Identify which cell holds the provided text, then report its [X, Y] central coordinate. 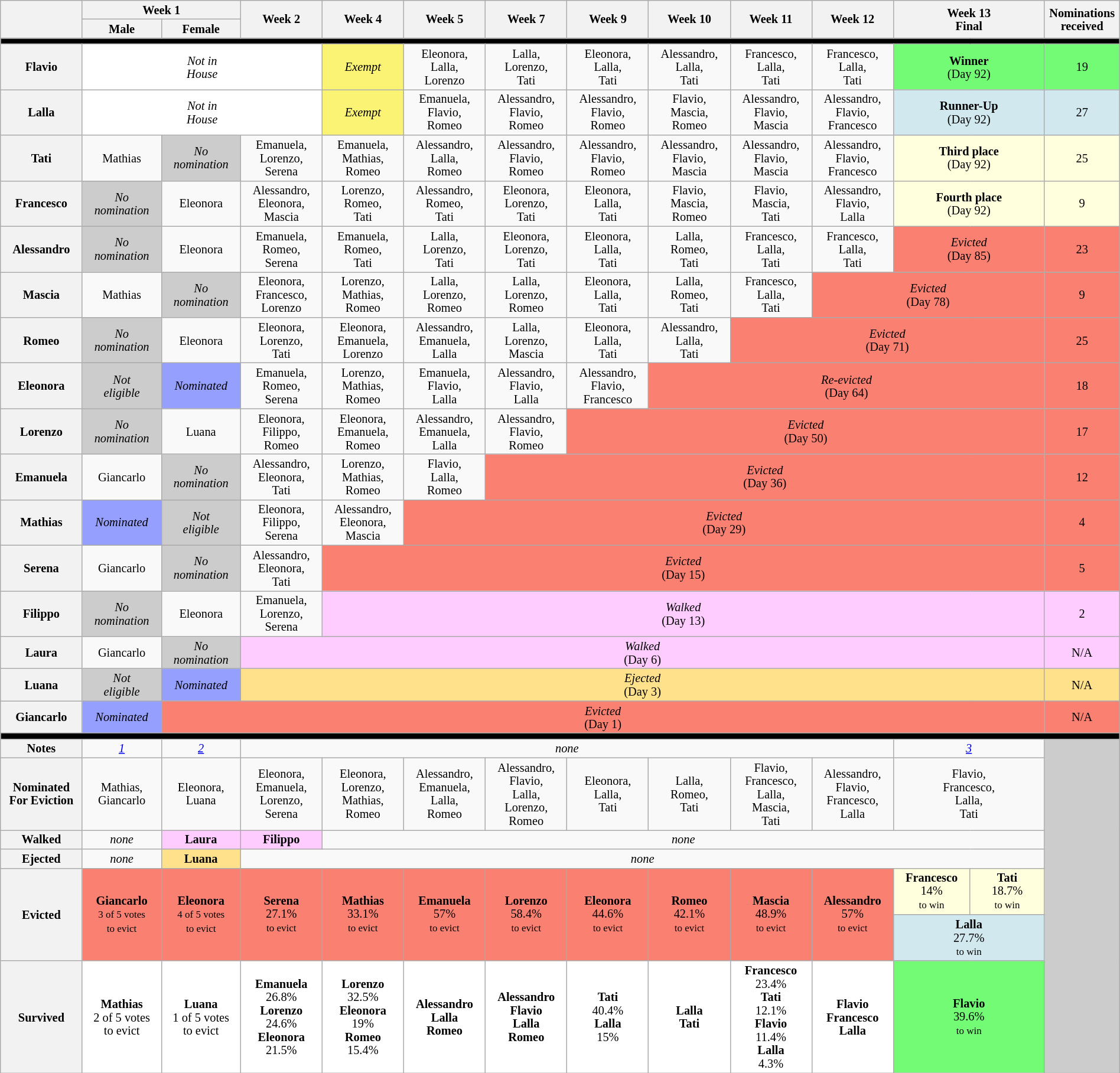
Romeo42.1%to evict [689, 914]
AlessandroFlavioLallaRomeo [526, 1017]
Evicted(Day 1) [603, 717]
Emanuela26.8%Lorenzo24.6%Eleonora21.5% [281, 1017]
Alessandro57%to evict [852, 914]
Emanuela,Flavio,Romeo [444, 112]
Runner-Up(Day 92) [969, 112]
Evicted [41, 914]
Lorenzo58.4%to evict [526, 914]
Mascia48.9%to evict [771, 914]
Winner(Day 92) [969, 66]
Eleonora,Emanuela,Romeo [363, 431]
LallaTati [689, 1017]
Notes [41, 748]
Flavio,Francesco,Lalla,Mascia,Tati [771, 794]
Eleonora44.6%to evict [608, 914]
18 [1082, 385]
Fourth place(Day 92) [969, 203]
Evicted(Day 15) [683, 568]
Eleonora,Filippo,Romeo [281, 431]
19 [1082, 66]
Ejected [41, 858]
Week 10 [689, 19]
Tati [41, 158]
Week 5 [444, 19]
FlavioFrancescoLalla [852, 1017]
Ejected(Day 3) [643, 685]
Eleonora4 of 5 votesto evict [201, 914]
Evicted(Day 50) [806, 431]
Walked(Day 6) [643, 652]
AlessandroLallaRomeo [444, 1017]
4 [1082, 522]
Emanuela,Flavio,Lalla [444, 385]
Emanuela,Romeo,Tati [363, 249]
Eleonora,Lalla,Lorenzo [444, 66]
Flavio,Lalla,Romeo [444, 477]
Alessandro,Flavio,Francesco,Lalla [852, 794]
Walked(Day 13) [683, 613]
Alessandro,Lalla,Romeo [444, 158]
Serena27.1%to evict [281, 914]
Alessandro [41, 249]
Male [122, 28]
Flavio,Francesco,Lalla,Tati [969, 794]
Evicted(Day 71) [887, 340]
Week 12 [852, 19]
5 [1082, 568]
Emanuela,Mathias,Romeo [363, 158]
Walked [41, 839]
Evicted(Day 85) [969, 249]
Third place(Day 92) [969, 158]
Evicted(Day 36) [765, 477]
27 [1082, 112]
Alessandro,Flavio,Lalla,Lorenzo,Romeo [526, 794]
Lalla27.7%to win [969, 938]
Flavio,Mascia,Tati [771, 203]
23 [1082, 249]
Francesco [41, 203]
Eleonora,Emanuela,Lorenzo [363, 340]
Luana1 of 5 votesto evict [201, 1017]
Mathias33.1%to evict [363, 914]
Week 2 [281, 19]
Eleonora,Francesco,Lorenzo [281, 294]
12 [1082, 477]
Tati40.4%Lalla15% [608, 1017]
Giancarlo3 of 5 votesto evict [122, 914]
Emanuela [41, 477]
1 [122, 748]
Serena [41, 568]
Mathias2 of 5 votesto evict [122, 1017]
Mascia [41, 294]
Mathias,Giancarlo [122, 794]
Eleonora,Filippo,Serena [281, 522]
Week 13Final [969, 19]
Survived [41, 1017]
Romeo [41, 340]
Week 4 [363, 19]
Week 7 [526, 19]
Eleonora,Luana [201, 794]
Emanuela57%to evict [444, 914]
Lalla,Lorenzo,Mascia [526, 340]
Alessandro,Emanuela,Lalla,Romeo [444, 794]
Week 9 [608, 19]
Evicted(Day 78) [928, 294]
Eleonora,Emanuela,Lorenzo,Serena [281, 794]
Flavio [41, 66]
Re-evicted(Day 64) [846, 385]
Alessandro,Romeo,Tati [444, 203]
17 [1082, 431]
Tati18.7%to win [1007, 892]
3 [969, 748]
Eleonora,Lorenzo,Mathias,Romeo [363, 794]
Nominationsreceived [1082, 19]
Francesco14%to win [932, 892]
Lorenzo32.5%Eleonora19%Romeo15.4% [363, 1017]
Lorenzo,Romeo,Tati [363, 203]
Evicted(Day 29) [724, 522]
Week 11 [771, 19]
Lalla [41, 112]
Female [201, 28]
NominatedFor Eviction [41, 794]
Francesco23.4%Tati12.1%Flavio11.4%Lalla4.3% [771, 1017]
Flavio39.6%to win [969, 1017]
Week 1 [161, 9]
Lorenzo [41, 431]
